Output the (X, Y) coordinate of the center of the cell containing the given text.  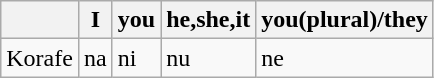
you(plural)/they (345, 20)
na (95, 58)
ne (345, 58)
nu (208, 58)
he,she,it (208, 20)
ni (136, 58)
I (95, 20)
you (136, 20)
Korafe (40, 58)
